Capture the cell that displays the provided text and extract its (x, y) central coordinate. 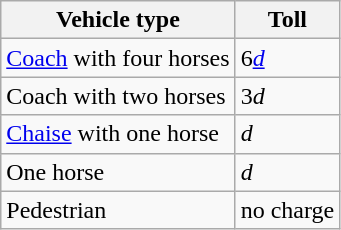
Chaise with one horse (118, 134)
no charge (288, 210)
Vehicle type (118, 20)
Pedestrian (118, 210)
3d (288, 96)
Coach with four horses (118, 58)
Coach with two horses (118, 96)
Toll (288, 20)
One horse (118, 172)
6d (288, 58)
